Locate the cell with the specified text and output its [x, y] center coordinate. 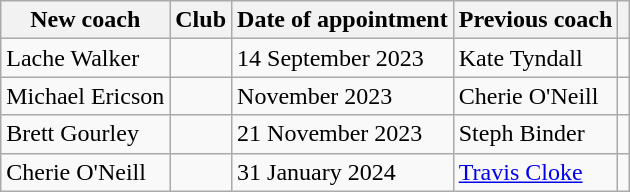
November 2023 [343, 96]
Lache Walker [86, 58]
Steph Binder [536, 134]
Previous coach [536, 20]
New coach [86, 20]
21 November 2023 [343, 134]
Brett Gourley [86, 134]
14 September 2023 [343, 58]
Travis Cloke [536, 172]
Kate Tyndall [536, 58]
Club [201, 20]
Michael Ericson [86, 96]
31 January 2024 [343, 172]
Date of appointment [343, 20]
